Extract the [X, Y] coordinate from the center of the cell holding the provided text.  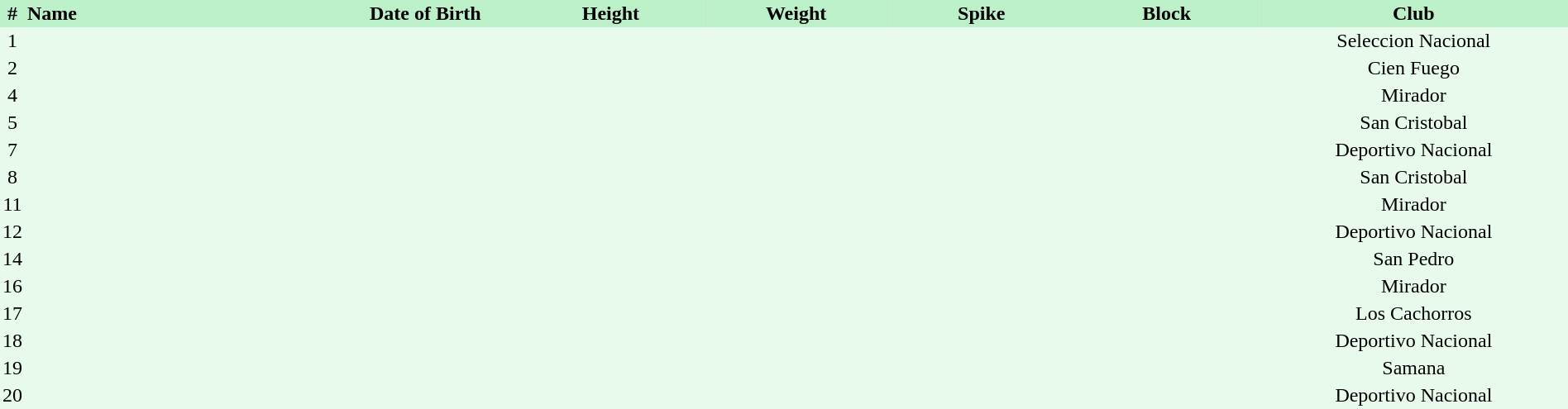
Date of Birth [425, 13]
San Pedro [1414, 259]
2 [12, 68]
Seleccion Nacional [1414, 41]
5 [12, 122]
11 [12, 205]
20 [12, 395]
Club [1414, 13]
7 [12, 150]
Weight [796, 13]
Name [179, 13]
Cien Fuego [1414, 68]
12 [12, 231]
19 [12, 369]
Block [1167, 13]
Samana [1414, 369]
14 [12, 259]
17 [12, 314]
1 [12, 41]
16 [12, 286]
8 [12, 177]
Height [610, 13]
Los Cachorros [1414, 314]
18 [12, 340]
# [12, 13]
Spike [982, 13]
4 [12, 96]
